Locate the cell with the specified text and output its (x, y) center coordinate. 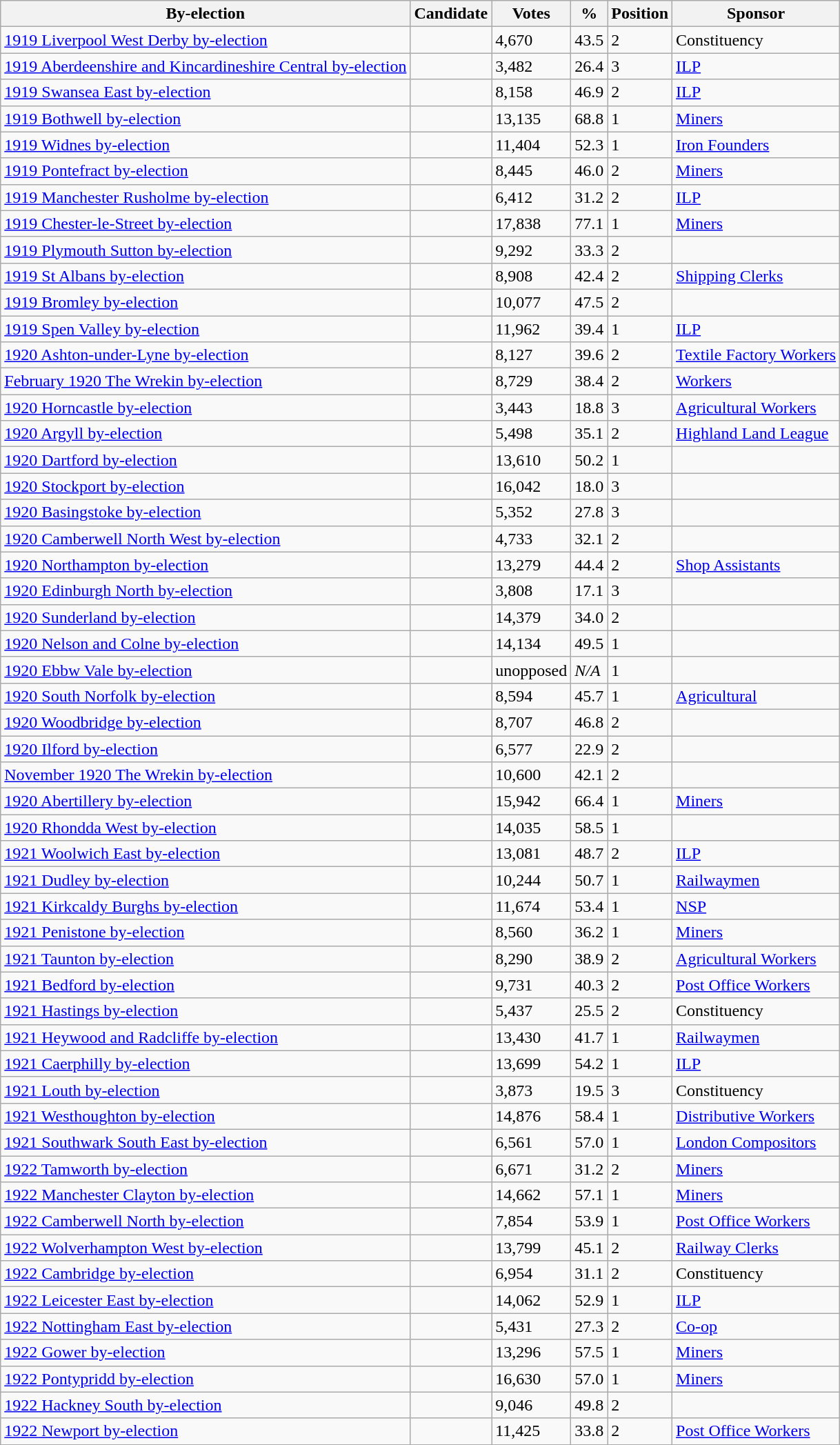
Shop Assistants (756, 565)
1919 Spen Valley by-election (206, 329)
Workers (756, 381)
1922 Pontypridd by-election (206, 1379)
1922 Camberwell North by-election (206, 1222)
7,854 (531, 1222)
27.8 (589, 512)
25.5 (589, 1011)
1921 Southwark South East by-election (206, 1142)
Distributive Workers (756, 1116)
1920 Horncastle by-election (206, 408)
1920 Rhondda West by-election (206, 828)
39.4 (589, 329)
41.7 (589, 1037)
1921 Bedford by-election (206, 985)
32.1 (589, 539)
Agricultural (756, 696)
1920 Abertillery by-election (206, 801)
Position (640, 14)
44.4 (589, 565)
52.3 (589, 145)
8,729 (531, 381)
46.9 (589, 92)
1920 Northampton by-election (206, 565)
1920 Argyll by-election (206, 434)
58.5 (589, 828)
1919 Manchester Rusholme by-election (206, 197)
1921 Taunton by-election (206, 959)
57.5 (589, 1353)
1922 Wolverhampton West by-election (206, 1248)
39.6 (589, 355)
8,290 (531, 959)
1919 Liverpool West Derby by-election (206, 40)
8,560 (531, 933)
33.8 (589, 1431)
45.1 (589, 1248)
18.0 (589, 486)
14,134 (531, 644)
14,876 (531, 1116)
1920 Ilford by-election (206, 748)
1922 Manchester Clayton by-election (206, 1195)
8,445 (531, 171)
1919 St Albans by-election (206, 276)
1922 Leicester East by-election (206, 1300)
1921 Caerphilly by-election (206, 1064)
5,437 (531, 1011)
November 1920 The Wrekin by-election (206, 775)
1920 Basingstoke by-election (206, 512)
By-election (206, 14)
48.7 (589, 854)
46.0 (589, 171)
1919 Swansea East by-election (206, 92)
27.3 (589, 1326)
1921 Kirkcaldy Burghs by-election (206, 906)
1919 Aberdeenshire and Kincardineshire Central by-election (206, 66)
Railway Clerks (756, 1248)
11,962 (531, 329)
1920 Ashton-under-Lyne by-election (206, 355)
66.4 (589, 801)
1919 Plymouth Sutton by-election (206, 250)
3,443 (531, 408)
1922 Nottingham East by-election (206, 1326)
58.4 (589, 1116)
8,158 (531, 92)
1920 Dartford by-election (206, 460)
40.3 (589, 985)
42.1 (589, 775)
9,292 (531, 250)
1920 Nelson and Colne by-election (206, 644)
% (589, 14)
11,674 (531, 906)
1922 Newport by-election (206, 1431)
1920 Edinburgh North by-election (206, 591)
33.3 (589, 250)
8,127 (531, 355)
1921 Dudley by-election (206, 880)
50.2 (589, 460)
1921 Louth by-election (206, 1090)
5,431 (531, 1326)
3,482 (531, 66)
10,244 (531, 880)
54.2 (589, 1064)
1920 Camberwell North West by-election (206, 539)
N/A (589, 670)
35.1 (589, 434)
46.8 (589, 722)
1920 South Norfolk by-election (206, 696)
Textile Factory Workers (756, 355)
26.4 (589, 66)
68.8 (589, 119)
1921 Penistone by-election (206, 933)
Highland Land League (756, 434)
36.2 (589, 933)
14,662 (531, 1195)
49.8 (589, 1405)
5,498 (531, 434)
52.9 (589, 1300)
unopposed (531, 670)
13,699 (531, 1064)
1919 Bothwell by-election (206, 119)
Votes (531, 14)
1922 Hackney South by-election (206, 1405)
February 1920 The Wrekin by-election (206, 381)
13,135 (531, 119)
77.1 (589, 223)
11,425 (531, 1431)
6,412 (531, 197)
14,035 (531, 828)
Iron Founders (756, 145)
34.0 (589, 617)
16,630 (531, 1379)
6,561 (531, 1142)
13,296 (531, 1353)
15,942 (531, 801)
6,954 (531, 1274)
NSP (756, 906)
43.5 (589, 40)
Co-op (756, 1326)
50.7 (589, 880)
1920 Stockport by-election (206, 486)
1920 Woodbridge by-election (206, 722)
9,046 (531, 1405)
13,430 (531, 1037)
8,594 (531, 696)
13,610 (531, 460)
13,279 (531, 565)
3,873 (531, 1090)
10,600 (531, 775)
13,799 (531, 1248)
38.4 (589, 381)
22.9 (589, 748)
1921 Woolwich East by-election (206, 854)
10,077 (531, 302)
14,379 (531, 617)
Shipping Clerks (756, 276)
17,838 (531, 223)
45.7 (589, 696)
16,042 (531, 486)
1919 Pontefract by-election (206, 171)
5,352 (531, 512)
49.5 (589, 644)
42.4 (589, 276)
3,808 (531, 591)
19.5 (589, 1090)
London Compositors (756, 1142)
1921 Hastings by-election (206, 1011)
17.1 (589, 591)
57.1 (589, 1195)
8,908 (531, 276)
1920 Ebbw Vale by-election (206, 670)
Sponsor (756, 14)
6,577 (531, 748)
53.4 (589, 906)
9,731 (531, 985)
53.9 (589, 1222)
1921 Westhoughton by-election (206, 1116)
6,671 (531, 1169)
4,670 (531, 40)
38.9 (589, 959)
1919 Chester-le-Street by-election (206, 223)
1919 Bromley by-election (206, 302)
31.1 (589, 1274)
13,081 (531, 854)
Candidate (451, 14)
1922 Cambridge by-election (206, 1274)
18.8 (589, 408)
8,707 (531, 722)
1921 Heywood and Radcliffe by-election (206, 1037)
1922 Gower by-election (206, 1353)
1922 Tamworth by-election (206, 1169)
1920 Sunderland by-election (206, 617)
1919 Widnes by-election (206, 145)
47.5 (589, 302)
4,733 (531, 539)
14,062 (531, 1300)
11,404 (531, 145)
